Identify which cell holds the provided text, then report its [X, Y] central coordinate. 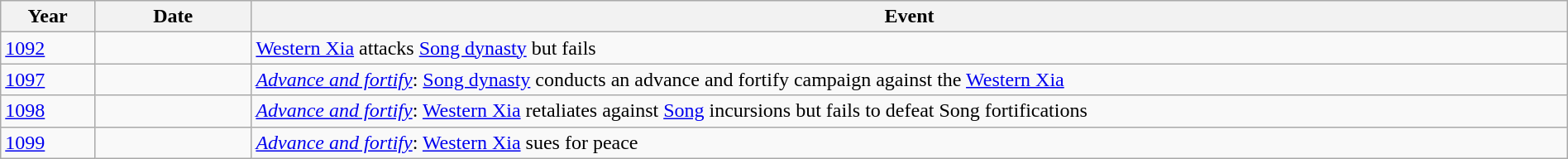
Western Xia attacks Song dynasty but fails [910, 48]
Date [172, 17]
Year [48, 17]
Event [910, 17]
1097 [48, 79]
Advance and fortify: Western Xia sues for peace [910, 142]
Advance and fortify: Song dynasty conducts an advance and fortify campaign against the Western Xia [910, 79]
1099 [48, 142]
Advance and fortify: Western Xia retaliates against Song incursions but fails to defeat Song fortifications [910, 111]
1098 [48, 111]
1092 [48, 48]
